Locate the cell with the specified text and output its [x, y] center coordinate. 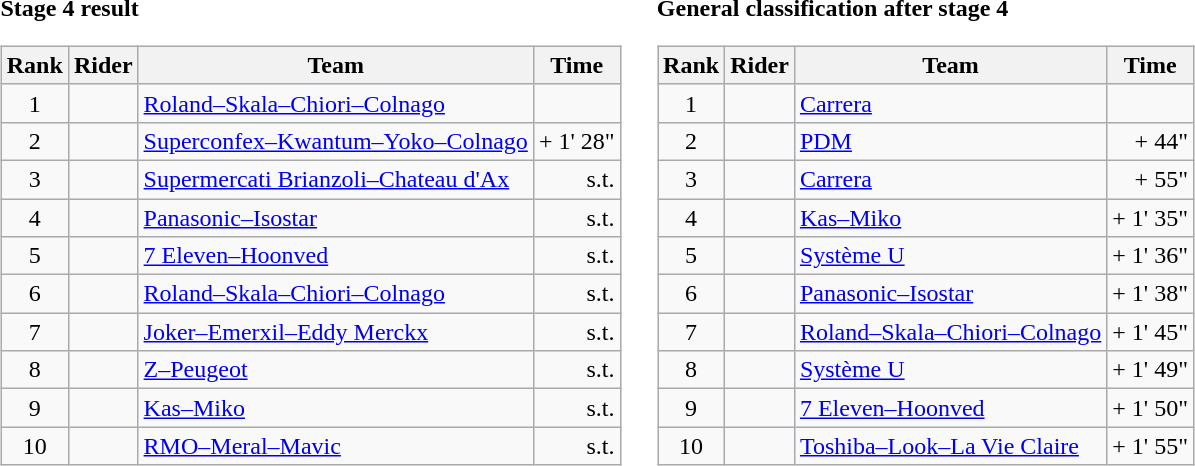
+ 1' 50" [1150, 408]
+ 1' 28" [576, 141]
Superconfex–Kwantum–Yoko–Colnago [336, 141]
+ 1' 49" [1150, 370]
+ 55" [1150, 179]
Z–Peugeot [336, 370]
+ 1' 45" [1150, 332]
RMO–Meral–Mavic [336, 446]
Joker–Emerxil–Eddy Merckx [336, 332]
+ 1' 36" [1150, 256]
+ 44" [1150, 141]
+ 1' 35" [1150, 217]
Supermercati Brianzoli–Chateau d'Ax [336, 179]
Toshiba–Look–La Vie Claire [950, 446]
PDM [950, 141]
+ 1' 55" [1150, 446]
+ 1' 38" [1150, 294]
